Detect which cell encompasses the target text, then output its (X, Y) center coordinate. 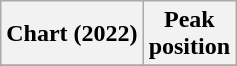
Chart (2022) (72, 34)
Peakposition (189, 34)
